From the cell containing the given text, extract its center point as (x, y) coordinate. 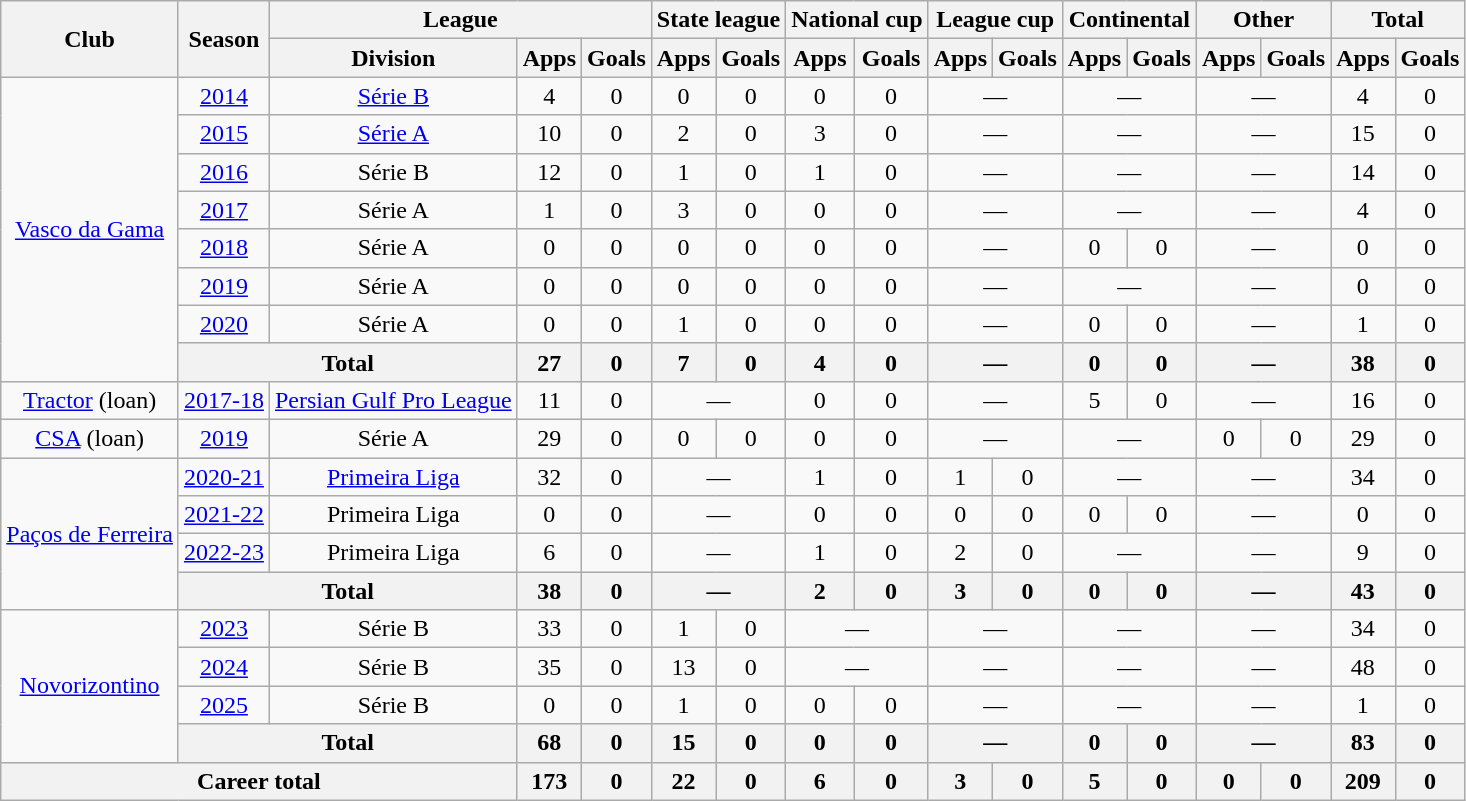
2015 (224, 134)
22 (683, 781)
Other (1263, 20)
35 (549, 667)
2020 (224, 324)
9 (1363, 553)
13 (683, 667)
2014 (224, 96)
Continental (1129, 20)
2017 (224, 210)
Club (90, 39)
National cup (857, 20)
2018 (224, 248)
7 (683, 362)
Persian Gulf Pro League (393, 400)
CSA (loan) (90, 438)
2016 (224, 172)
209 (1363, 781)
Career total (259, 781)
48 (1363, 667)
10 (549, 134)
Season (224, 39)
83 (1363, 743)
2025 (224, 705)
27 (549, 362)
League (460, 20)
11 (549, 400)
Tractor (loan) (90, 400)
2022-23 (224, 553)
2021-22 (224, 515)
Paços de Ferreira (90, 534)
Novorizontino (90, 686)
43 (1363, 591)
2023 (224, 629)
State league (718, 20)
Vasco da Gama (90, 229)
Division (393, 58)
League cup (995, 20)
16 (1363, 400)
12 (549, 172)
173 (549, 781)
2024 (224, 667)
2017-18 (224, 400)
33 (549, 629)
2020-21 (224, 477)
32 (549, 477)
14 (1363, 172)
68 (549, 743)
